Identify which cell holds the provided text, then report its [x, y] central coordinate. 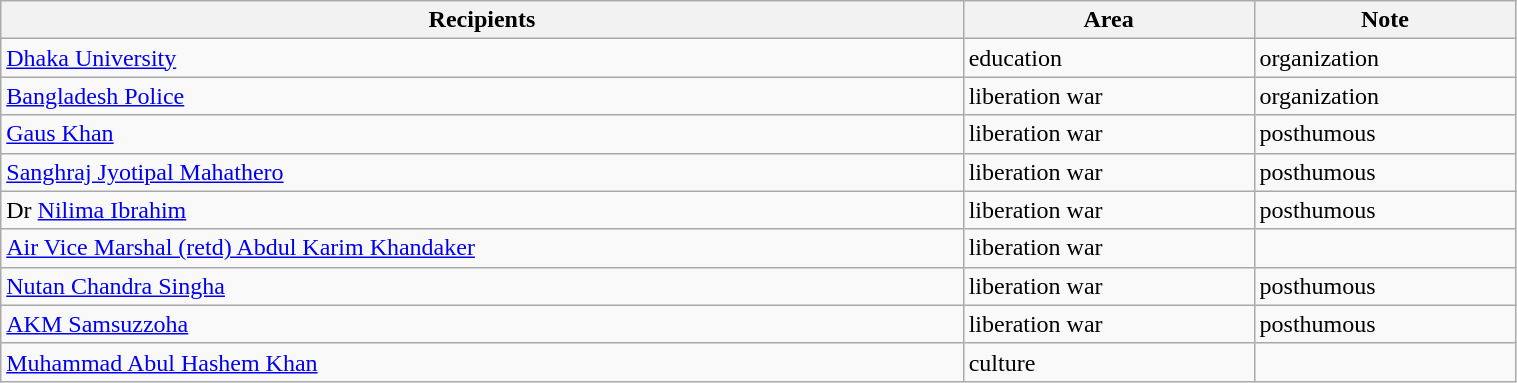
Gaus Khan [482, 134]
Area [1108, 20]
culture [1108, 362]
Nutan Chandra Singha [482, 286]
Air Vice Marshal (retd) Abdul Karim Khandaker [482, 248]
education [1108, 58]
Note [1385, 20]
Recipients [482, 20]
AKM Samsuzzoha [482, 324]
Dhaka University [482, 58]
Muhammad Abul Hashem Khan [482, 362]
Bangladesh Police [482, 96]
Sanghraj Jyotipal Mahathero [482, 172]
Dr Nilima Ibrahim [482, 210]
